Determine the (x, y) coordinate at the center of the cell enclosing the given text.  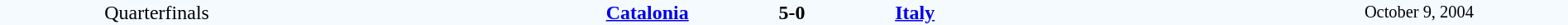
Catalonia (501, 12)
Italy (1082, 12)
October 9, 2004 (1419, 12)
Quarterfinals (157, 12)
5-0 (791, 12)
